Locate the cell with the specified text and output its (X, Y) center coordinate. 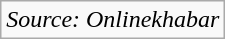
Source: Onlinekhabar (113, 20)
